Find where the given text appears and provide that cell's center as [x, y] coordinate. 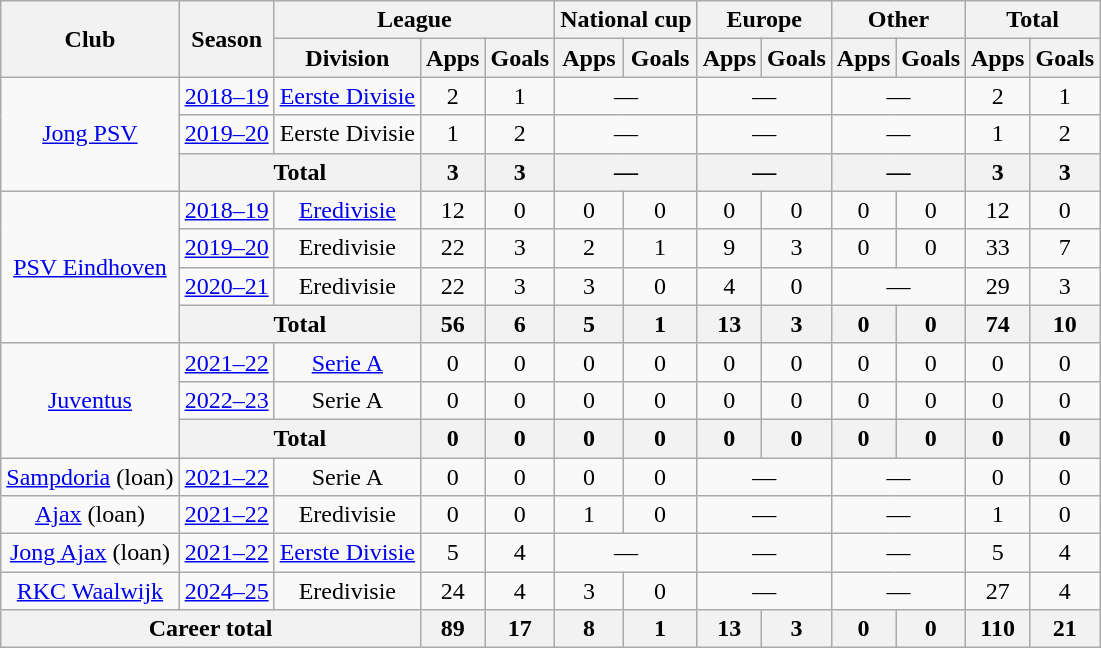
2024–25 [226, 591]
Season [226, 39]
National cup [626, 20]
74 [998, 324]
Division [347, 58]
Career total [211, 629]
Other [898, 20]
6 [520, 324]
Jong PSV [90, 134]
Club [90, 39]
24 [453, 591]
27 [998, 591]
33 [998, 248]
56 [453, 324]
2020–21 [226, 286]
89 [453, 629]
7 [1065, 248]
Europe [764, 20]
Ajax (loan) [90, 515]
Juventus [90, 400]
10 [1065, 324]
9 [729, 248]
17 [520, 629]
21 [1065, 629]
8 [589, 629]
League [414, 20]
110 [998, 629]
Jong Ajax (loan) [90, 553]
RKC Waalwijk [90, 591]
2022–23 [226, 400]
Sampdoria (loan) [90, 477]
PSV Eindhoven [90, 267]
29 [998, 286]
